Locate the cell with the specified text and output its [x, y] center coordinate. 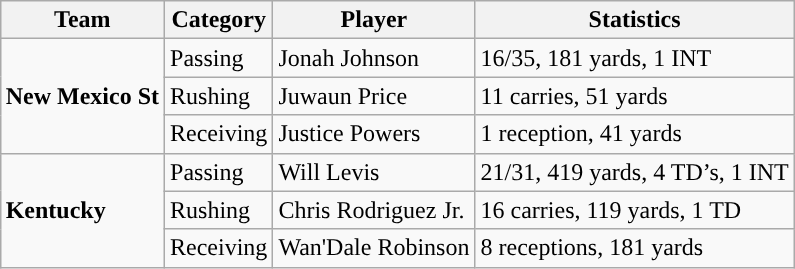
21/31, 419 yards, 4 TD’s, 1 INT [634, 172]
Player [374, 20]
Justice Powers [374, 134]
New Mexico St [82, 96]
1 reception, 41 yards [634, 134]
Wan'Dale Robinson [374, 248]
Team [82, 20]
Will Levis [374, 172]
8 receptions, 181 yards [634, 248]
11 carries, 51 yards [634, 96]
Jonah Johnson [374, 58]
16 carries, 119 yards, 1 TD [634, 210]
Statistics [634, 20]
Juwaun Price [374, 96]
Kentucky [82, 210]
16/35, 181 yards, 1 INT [634, 58]
Chris Rodriguez Jr. [374, 210]
Category [219, 20]
